Provide the (X, Y) coordinate of the cell's center where the given text is located.  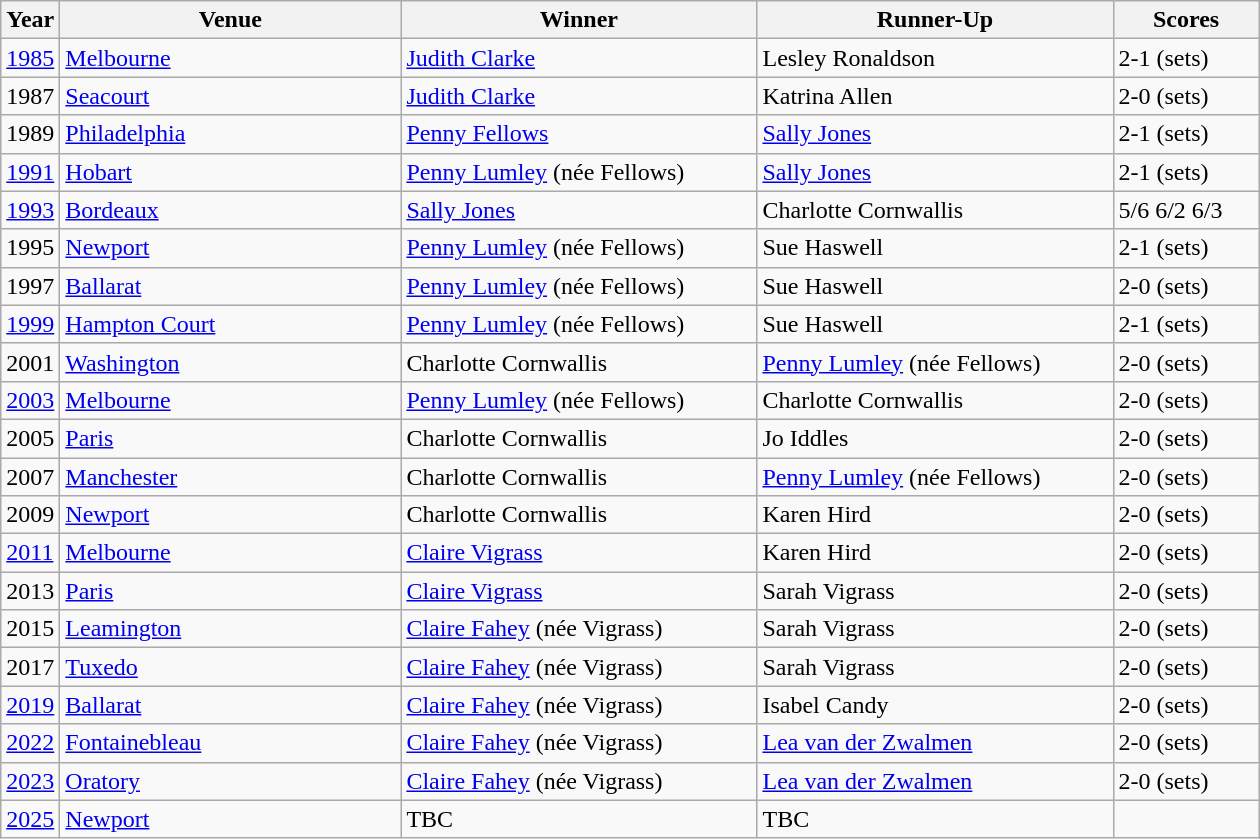
2011 (30, 553)
Venue (230, 20)
Scores (1186, 20)
Year (30, 20)
Fontainebleau (230, 743)
Oratory (230, 781)
1997 (30, 286)
2023 (30, 781)
Bordeaux (230, 210)
Hampton Court (230, 324)
2005 (30, 438)
Runner-Up (935, 20)
Lesley Ronaldson (935, 58)
1999 (30, 324)
Leamington (230, 629)
Tuxedo (230, 667)
1987 (30, 96)
Jo Iddles (935, 438)
Winner (579, 20)
2025 (30, 819)
1993 (30, 210)
Hobart (230, 172)
Seacourt (230, 96)
2019 (30, 705)
2001 (30, 362)
5/6 6/2 6/3 (1186, 210)
Washington (230, 362)
Isabel Candy (935, 705)
1985 (30, 58)
2003 (30, 400)
2013 (30, 591)
Katrina Allen (935, 96)
1989 (30, 134)
2015 (30, 629)
2009 (30, 515)
Penny Fellows (579, 134)
1995 (30, 248)
1991 (30, 172)
2007 (30, 477)
Manchester (230, 477)
2017 (30, 667)
Philadelphia (230, 134)
2022 (30, 743)
